Return the (x, y) coordinate for the center point of the cell that contains the specified text.  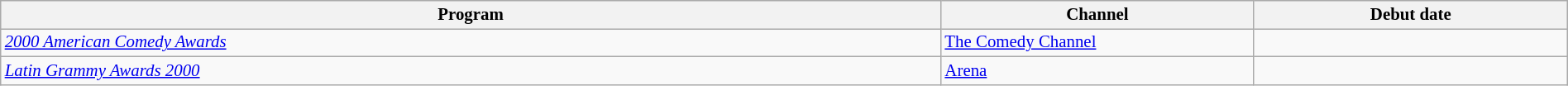
Arena (1097, 70)
Latin Grammy Awards 2000 (471, 70)
2000 American Comedy Awards (471, 42)
Debut date (1411, 15)
Channel (1097, 15)
Program (471, 15)
The Comedy Channel (1097, 42)
